Determine the (X, Y) coordinate at the center of the cell enclosing the given text.  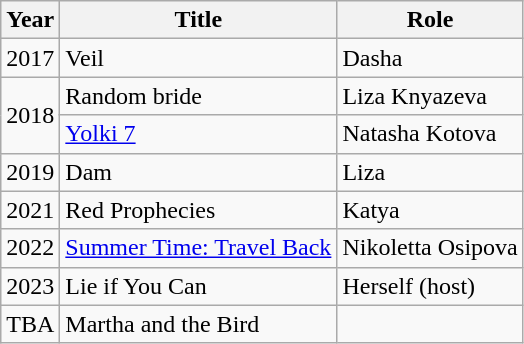
Lie if You Can (198, 286)
TBA (30, 324)
Year (30, 20)
2022 (30, 248)
2017 (30, 58)
Herself (host) (430, 286)
2023 (30, 286)
Nikoletta Osipova (430, 248)
Title (198, 20)
Summer Time: Travel Back (198, 248)
2018 (30, 115)
Dasha (430, 58)
Red Prophecies (198, 210)
2021 (30, 210)
2019 (30, 172)
Veil (198, 58)
Role (430, 20)
Katya (430, 210)
Yolki 7 (198, 134)
Liza Knyazeva (430, 96)
Random bride (198, 96)
Natasha Kotova (430, 134)
Dam (198, 172)
Martha and the Bird (198, 324)
Liza (430, 172)
